Determine the (x, y) coordinate at the center of the cell enclosing the given text.  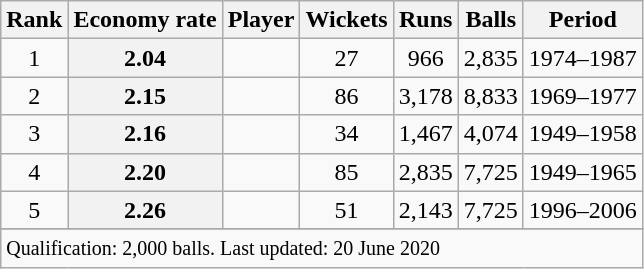
8,833 (490, 96)
2.26 (145, 210)
5 (34, 210)
1969–1977 (582, 96)
966 (426, 58)
27 (346, 58)
1996–2006 (582, 210)
Rank (34, 20)
2.16 (145, 134)
Period (582, 20)
1,467 (426, 134)
1949–1965 (582, 172)
86 (346, 96)
4 (34, 172)
Wickets (346, 20)
4,074 (490, 134)
2.04 (145, 58)
51 (346, 210)
Balls (490, 20)
3,178 (426, 96)
2 (34, 96)
2.20 (145, 172)
2,143 (426, 210)
1974–1987 (582, 58)
Runs (426, 20)
Player (261, 20)
1949–1958 (582, 134)
3 (34, 134)
85 (346, 172)
Economy rate (145, 20)
1 (34, 58)
2.15 (145, 96)
Qualification: 2,000 balls. Last updated: 20 June 2020 (322, 248)
34 (346, 134)
